Identify which cell holds the provided text, then report its [X, Y] central coordinate. 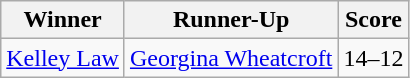
14–12 [374, 58]
Kelley Law [63, 58]
Runner-Up [230, 20]
Winner [63, 20]
Score [374, 20]
Georgina Wheatcroft [230, 58]
